Pinpoint the cell where the given text exists, returning its (X, Y) midpoint coordinate. 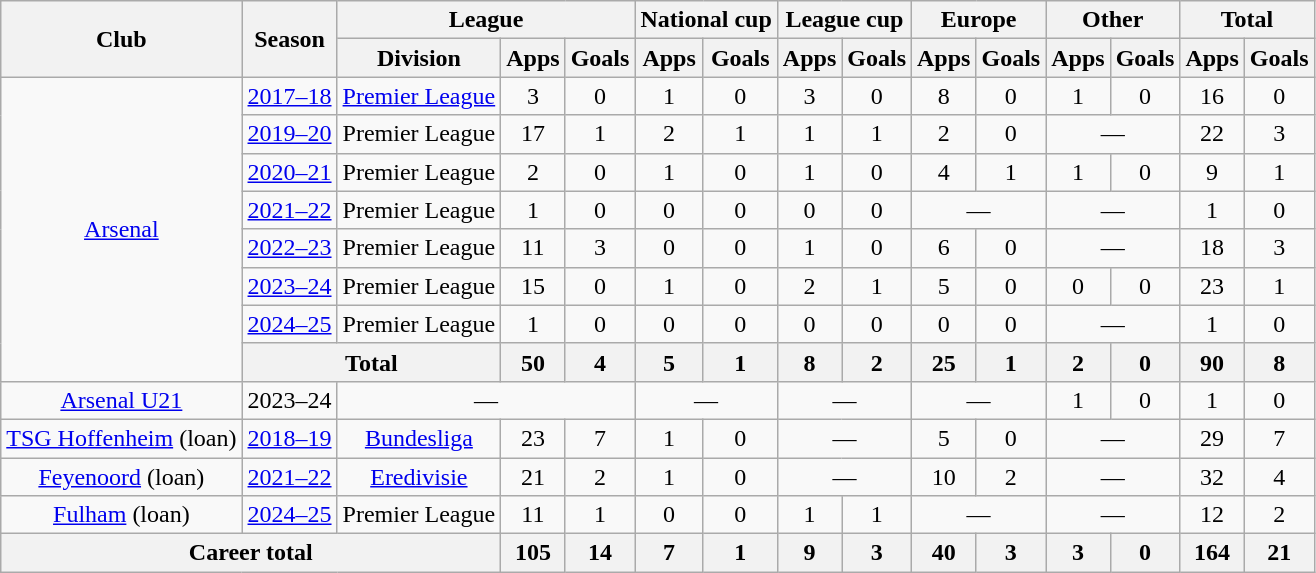
12 (1212, 515)
16 (1212, 96)
National cup (706, 20)
Fulham (loan) (122, 515)
Other (1113, 20)
2022–23 (290, 248)
Feyenoord (loan) (122, 477)
17 (533, 134)
10 (944, 477)
TSG Hoffenheim (loan) (122, 438)
Career total (251, 553)
32 (1212, 477)
Season (290, 39)
Club (122, 39)
Arsenal (122, 229)
29 (1212, 438)
15 (533, 286)
18 (1212, 248)
164 (1212, 553)
2017–18 (290, 96)
90 (1212, 362)
2018–19 (290, 438)
Division (419, 58)
2020–21 (290, 172)
Eredivisie (419, 477)
Arsenal U21 (122, 400)
105 (533, 553)
25 (944, 362)
League (486, 20)
Bundesliga (419, 438)
22 (1212, 134)
2019–20 (290, 134)
14 (600, 553)
Europe (979, 20)
50 (533, 362)
40 (944, 553)
6 (944, 248)
League cup (844, 20)
